Determine the [X, Y] coordinate at the center of the cell enclosing the given text.  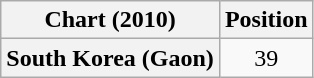
Chart (2010) [110, 20]
Position [266, 20]
39 [266, 58]
South Korea (Gaon) [110, 58]
